Output the [X, Y] coordinate of the center of the cell containing the given text.  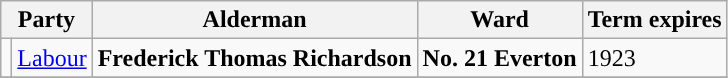
Ward [500, 20]
Alderman [254, 20]
No. 21 Everton [500, 58]
Frederick Thomas Richardson [254, 58]
1923 [654, 58]
Labour [52, 58]
Party [46, 20]
Term expires [654, 20]
